From the cell containing the given text, extract its center point as [X, Y] coordinate. 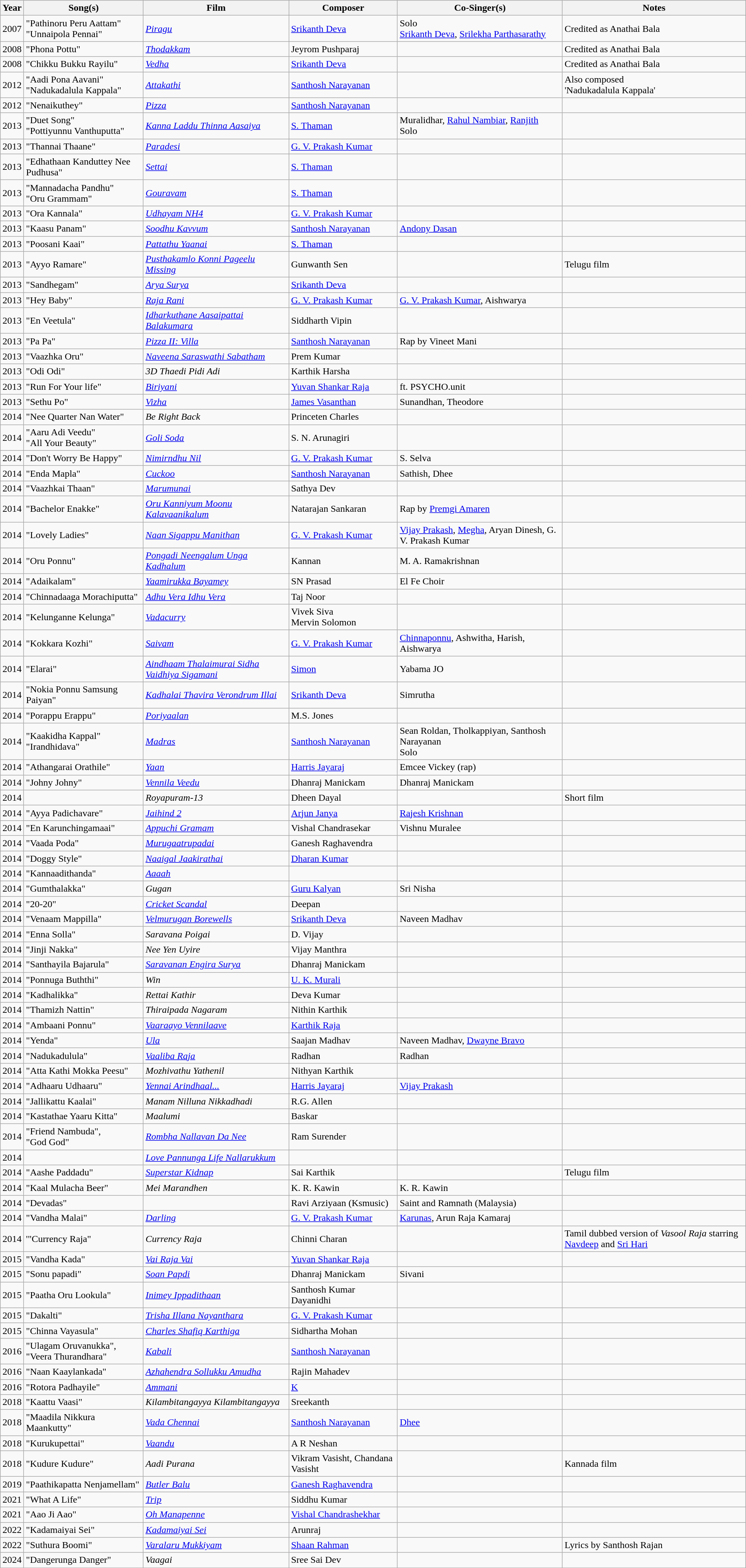
Siddharth Vipin [344, 320]
"En Veetula" [84, 320]
"Hey Baby" [84, 300]
Pizza [216, 105]
Chinni Charan [344, 1239]
"Ayya Padichavare" [84, 813]
Rettai Kathir [216, 995]
Velmurugan Borewells [216, 919]
K [344, 1387]
"Elarai" [84, 669]
Nithyan Karthik [344, 1071]
Princeten Charles [344, 417]
"Doggy Style" [84, 858]
Vaandu [216, 1443]
"Kelunganne Kelunga" [84, 617]
Naveen Madhav, Dwayne Bravo [480, 1040]
R.G. Allen [344, 1101]
"Poosani Kaai" [84, 244]
Short film [654, 798]
"Kaakidha Kappal" "Irandhidava" [84, 741]
Composer [344, 8]
Gouravam [216, 193]
"Santhayila Bajarula" [84, 965]
"Johny Johny" [84, 782]
Vaaraayo Vennilaave [216, 1025]
Pattathu Yaanai [216, 244]
Sean Roldan, Tholkappiyan, Santhosh Narayanan Solo [480, 741]
Karthik Raja [344, 1025]
"Paathikapatta Nenjamellam" [84, 1484]
Simrutha [480, 695]
Shaan Rahman [344, 1545]
Rajesh Krishnan [480, 813]
Natarajan Sankaran [344, 509]
A R Neshan [344, 1443]
Saivam [216, 643]
Sivani [480, 1274]
"Aaru Adi Veedu" "All Your Beauty" [84, 438]
Biriyani [216, 387]
"Kadamaiyai Sei" [84, 1530]
Vada Chennai [216, 1423]
Cuckoo [216, 473]
Goli Soda [216, 438]
"Aao Ji Aao" [84, 1515]
"Suthura Boomi" [84, 1545]
Ravi Arziyaan (Ksmusic) [344, 1203]
"What A Life" [84, 1499]
"Kaasu Panam" [84, 228]
Karunas, Arun Raja Kamaraj [480, 1218]
Arjun Janya [344, 813]
Vikram Vasisht, Chandana Vasisht [344, 1464]
Vai Raja Vai [216, 1259]
James Vasanthan [344, 402]
Notes [654, 8]
D. Vijay [344, 934]
"Kastathae Yaaru Kitta" [84, 1116]
Vedha [216, 64]
Vijay Prakash [480, 1086]
Jeyrom Pushparaj [344, 49]
Raja Rani [216, 300]
Sathish, Dhee [480, 473]
Rap by Premgi Amaren [480, 509]
Pusthakamlo Konni Pageelu Missing [216, 265]
"Pa Pa" [84, 341]
"Dangerunga Danger" [84, 1560]
Soan Papdi [216, 1274]
Santhosh Kumar Dayanidhi [344, 1295]
Saravanan Engira Surya [216, 965]
"Thannai Thaane" [84, 146]
Emcee Vickey (rap) [480, 767]
"Kurukupettai" [84, 1443]
"Friend Nambuda","God God" [84, 1137]
Naveena Saraswathi Sabatham [216, 356]
Superstar Kidnap [216, 1173]
Be Right Back [216, 417]
"Kannaadithanda" [84, 874]
"Sethu Po" [84, 402]
Settai [216, 167]
Yaamirukka Bayamey [216, 582]
Trisha Illana Nayanthara [216, 1315]
"Adhaaru Udhaaru" [84, 1086]
Darling [216, 1218]
'"Currency Raja" [84, 1239]
"Edhathaan Kanduttey Nee Pudhusa" [84, 167]
"Sonu papadi" [84, 1274]
Ram Surender [344, 1137]
"Paatha Oru Lookula" [84, 1295]
"Yenda" [84, 1040]
Nimirndhu Nil [216, 458]
"Athangarai Orathile" [84, 767]
Baskar [344, 1116]
"En Karunchingamaai" [84, 828]
Lyrics by Santhosh Rajan [654, 1545]
2024 [12, 1560]
"Chinnadaaga Morachiputta" [84, 597]
"Odi Odi" [84, 371]
2019 [12, 1484]
"Duet Song" "Pottiyunnu Vanthuputta" [84, 126]
"Venaam Mappilla" [84, 919]
Pongadi Neengalum Unga Kadhalum [216, 561]
Udhayam NH4 [216, 213]
"Aashe Paddadu" [84, 1173]
Dharan Kumar [344, 858]
Tamil dubbed version of Vasool Raja starring Navdeep and Sri Hari [654, 1239]
Sidhartha Mohan [344, 1330]
"Ayyo Ramare" [84, 265]
Soodhu Kavvum [216, 228]
Sai Karthik [344, 1173]
Naan Sigappu Manithan [216, 535]
Deva Kumar [344, 995]
Also composed 'Nadukadalula Kappala' [654, 84]
Arya Surya [216, 285]
Thiraipada Nagaram [216, 1010]
"Jallikattu Kaalai" [84, 1101]
Yabama JO [480, 669]
"Vaazhka Oru" [84, 356]
"Devadas" [84, 1203]
Kilambitangayya Kilambitangayya [216, 1402]
Taj Noor [344, 597]
Attakathi [216, 84]
Karthik Harsha [344, 371]
Kannan [344, 561]
"Vandha Kada" [84, 1259]
S. Selva [480, 458]
Kabali [216, 1351]
"Chikku Bukku Rayilu" [84, 64]
Aadi Purana [216, 1464]
"Pathinoru Peru Aattam" "Unnaipola Pennai" [84, 29]
"Nenaikuthey" [84, 105]
"Rotora Padhayile" [84, 1387]
Love Pannunga Life Nallarukkum [216, 1157]
Saravana Poigai [216, 934]
"Sandhegam" [84, 285]
M.S. Jones [344, 715]
Kannada film [654, 1464]
Adhu Vera Idhu Vera [216, 597]
2007 [12, 29]
Vadacurry [216, 617]
Madras [216, 741]
Song(s) [84, 8]
"Maadila Nikkura Maankutty" [84, 1423]
Pizza II: Villa [216, 341]
U. K. Murali [344, 980]
Naveen Madhav [480, 919]
Simon [344, 669]
Mozhivathu Yathenil [216, 1071]
Vishal Chandrashekhar [344, 1515]
Vijay Prakash, Megha, Aryan Dinesh, G. V. Prakash Kumar [480, 535]
"Gumthalakka" [84, 889]
"Bachelor Enakke" [84, 509]
"20-20" [84, 904]
Yennai Arindhaal... [216, 1086]
Vishal Chandrasekar [344, 828]
Siddhu Kumar [344, 1499]
3D Thaedi Pidi Adi [216, 371]
Aaaah [216, 874]
"Adaikalam" [84, 582]
"Kaal Mulacha Beer" [84, 1188]
Paradesi [216, 146]
Film [216, 8]
S. N. Arunagiri [344, 438]
Gunwanth Sen [344, 265]
Jaihind 2 [216, 813]
Thodakkam [216, 49]
Arunraj [344, 1530]
"Porappu Erappu" [84, 715]
Muralidhar, Rahul Nambiar, Ranjith Solo [480, 126]
"Nokia Ponnu Samsung Paiyan" [84, 695]
Win [216, 980]
"Jinji Nakka" [84, 949]
Kadamaiyai Sei [216, 1530]
Sreekanth [344, 1402]
G. V. Prakash Kumar, Aishwarya [480, 300]
Dheen Dayal [344, 798]
"Ambaani Ponnu" [84, 1025]
Saint and Ramnath (Malaysia) [480, 1203]
"Enna Solla" [84, 934]
"Thamizh Nattin" [84, 1010]
Prem Kumar [344, 356]
Dhee [480, 1423]
"Mannadacha Pandhu" "Oru Grammam" [84, 193]
"Dakalti" [84, 1315]
Aindhaam Thalaimurai Sidha Vaidhiya Sigamani [216, 669]
Ula [216, 1040]
Varalaru Mukkiyam [216, 1545]
Currency Raja [216, 1239]
Vivek Siva Mervin Solomon [344, 617]
"Chinna Vayasula" [84, 1330]
Poriyaalan [216, 715]
Cricket Scandal [216, 904]
Sunandhan, Theodore [480, 402]
Yaan [216, 767]
"Kudure Kudure" [84, 1464]
"Kaattu Vaasi" [84, 1402]
Vijay Manthra [344, 949]
"Lovely Ladies" [84, 535]
"Kadhalikka" [84, 995]
Nithin Karthik [344, 1010]
Vishnu Muralee [480, 828]
Oru Kanniyum Moonu Kalavaanikalum [216, 509]
Rajin Mahadev [344, 1372]
"Nee Quarter Nan Water" [84, 417]
Guru Kalyan [344, 889]
Mei Marandhen [216, 1188]
Charles Shafiq Karthiga [216, 1330]
M. A. Ramakrishnan [480, 561]
"Ora Kannala" [84, 213]
Piragu [216, 29]
"Vaazhkai Thaan" [84, 488]
Saajan Madhav [344, 1040]
Azhahendra Sollukku Amudha [216, 1372]
Idharkuthane Aasaipattai Balakumara [216, 320]
Sree Sai Dev [344, 1560]
Vizha [216, 402]
"Kokkara Kozhi" [84, 643]
Rombha Nallavan Da Nee [216, 1137]
"Atta Kathi Mokka Peesu" [84, 1071]
"Aadi Pona Aavani" "Nadukadalula Kappala" [84, 84]
Gugan [216, 889]
Sathya Dev [344, 488]
Oh Manapenne [216, 1515]
"Phona Pottu" [84, 49]
Naaigal Jaakirathai [216, 858]
Deepan [344, 904]
Murugaatrupadai [216, 843]
Ammani [216, 1387]
Nee Yen Uyire [216, 949]
Butler Balu [216, 1484]
Sri Nisha [480, 889]
Trip [216, 1499]
"Nadukadulula" [84, 1055]
Manam Nilluna Nikkadhadi [216, 1101]
SN Prasad [344, 582]
Appuchi Gramam [216, 828]
"Ulagam Oruvanukka","Veera Thurandhara" [84, 1351]
"Vaada Poda" [84, 843]
Royapuram-13 [216, 798]
Marumunai [216, 488]
Rap by Vineet Mani [480, 341]
"Naan Kaaylankada" [84, 1372]
"Don't Worry Be Happy" [84, 458]
Co-Singer(s) [480, 8]
Year [12, 8]
Kanna Laddu Thinna Aasaiya [216, 126]
"Enda Mapla" [84, 473]
Kadhalai Thavira Verondrum Illai [216, 695]
"Vandha Malai" [84, 1218]
El Fe Choir [480, 582]
ft. PSYCHO.unit [480, 387]
"Ponnuga Buththi" [84, 980]
Solo Srikanth Deva, Srilekha Parthasarathy [480, 29]
Vennila Veedu [216, 782]
"Oru Ponnu" [84, 561]
Andony Dasan [480, 228]
Inimey Ippadithaan [216, 1295]
Chinnaponnu, Ashwitha, Harish, Aishwarya [480, 643]
Vaagai [216, 1560]
"Run For Your life" [84, 387]
Maalumi [216, 1116]
Vaaliba Raja [216, 1055]
